Extract the (X, Y) coordinate from the center of the cell holding the provided text.  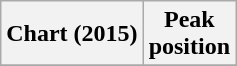
Peakposition (189, 34)
Chart (2015) (72, 34)
